Determine the [x, y] coordinate at the center of the cell enclosing the given text.  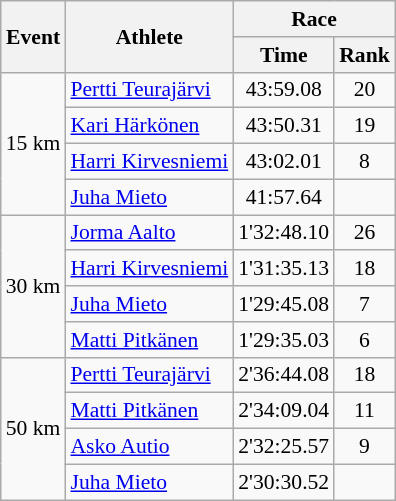
9 [364, 447]
Kari Härkönen [149, 126]
41:57.64 [284, 197]
1'29:35.03 [284, 340]
Asko Autio [149, 447]
2'34:09.04 [284, 411]
30 km [34, 286]
Race [314, 19]
1'29:45.08 [284, 304]
1'32:48.10 [284, 233]
Time [284, 55]
2'30:30.52 [284, 482]
6 [364, 340]
Rank [364, 55]
43:02.01 [284, 162]
2'32:25.57 [284, 447]
7 [364, 304]
20 [364, 90]
8 [364, 162]
26 [364, 233]
11 [364, 411]
Event [34, 36]
43:59.08 [284, 90]
Athlete [149, 36]
50 km [34, 428]
1'31:35.13 [284, 269]
19 [364, 126]
Jorma Aalto [149, 233]
2'36:44.08 [284, 375]
43:50.31 [284, 126]
15 km [34, 143]
